Find where the given text appears and provide that cell's center as (x, y) coordinate. 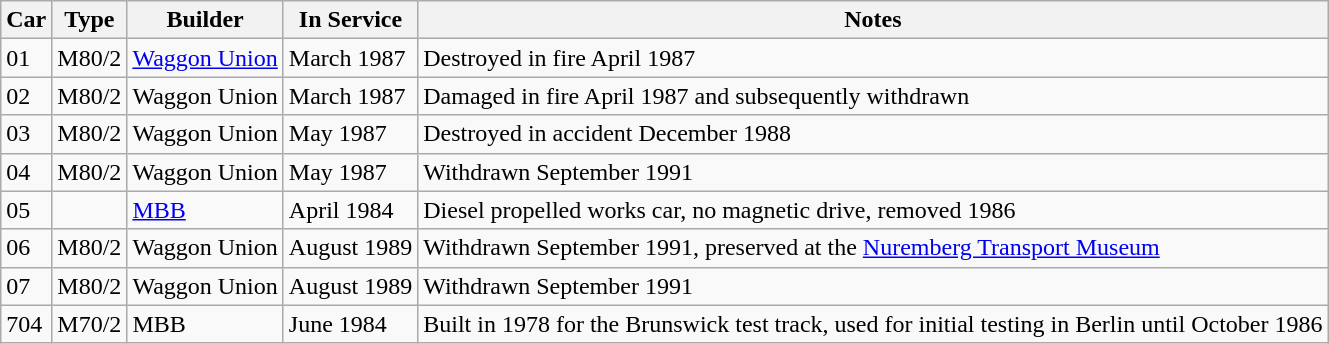
04 (26, 172)
Type (90, 20)
Builder (205, 20)
Destroyed in accident December 1988 (873, 134)
Notes (873, 20)
Car (26, 20)
02 (26, 96)
01 (26, 58)
704 (26, 324)
Diesel propelled works car, no magnetic drive, removed 1986 (873, 210)
07 (26, 286)
M70/2 (90, 324)
In Service (350, 20)
Destroyed in fire April 1987 (873, 58)
Built in 1978 for the Brunswick test track, used for initial testing in Berlin until October 1986 (873, 324)
April 1984 (350, 210)
03 (26, 134)
05 (26, 210)
06 (26, 248)
Damaged in fire April 1987 and subsequently withdrawn (873, 96)
Withdrawn September 1991, preserved at the Nuremberg Transport Museum (873, 248)
June 1984 (350, 324)
